Locate the cell with the specified text and output its [X, Y] center coordinate. 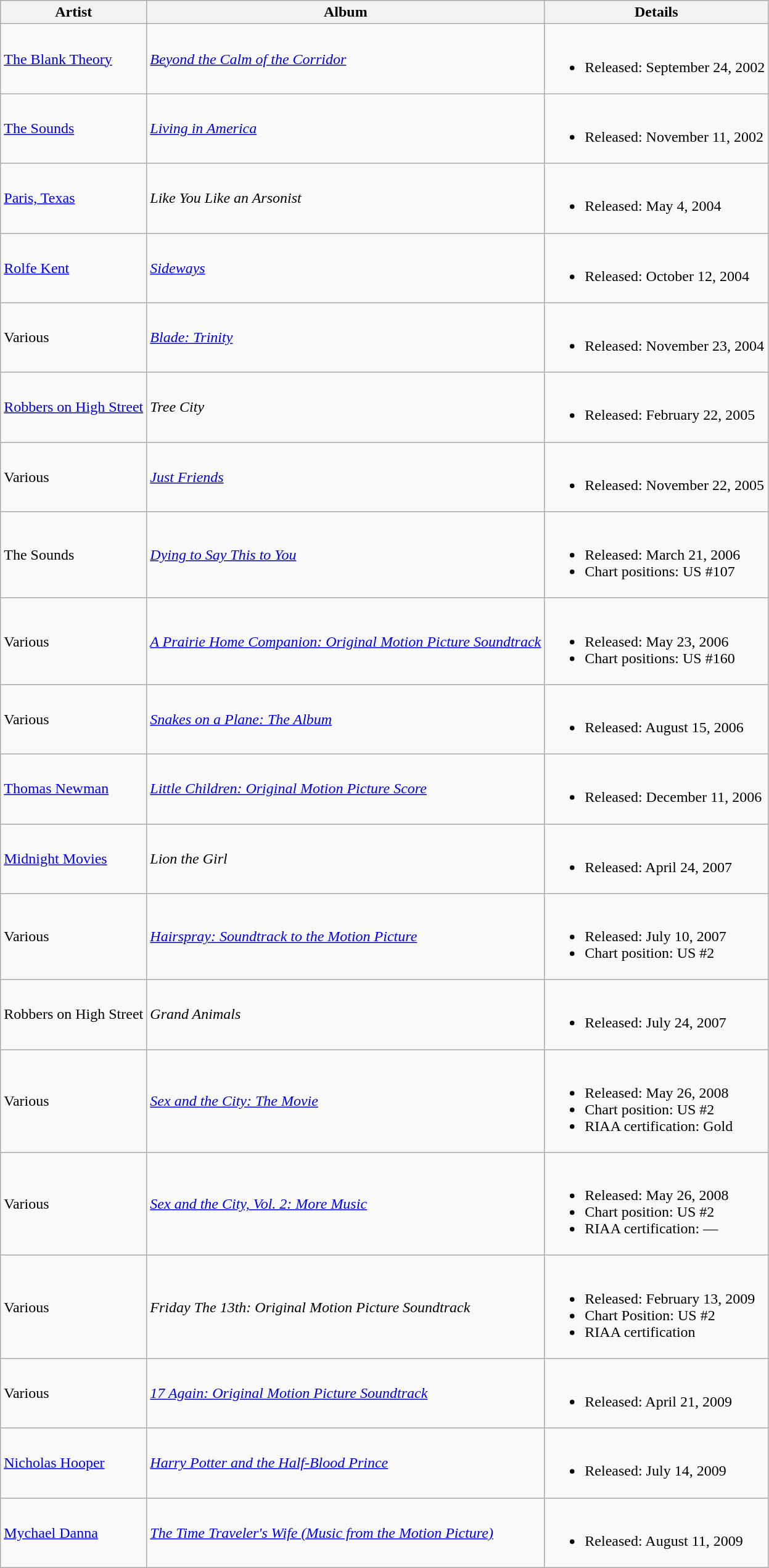
Just Friends [345, 477]
Paris, Texas [74, 198]
Released: February 22, 2005 [656, 407]
Mychael Danna [74, 1532]
Released: November 11, 2002 [656, 128]
Sideways [345, 267]
Released: April 24, 2007 [656, 858]
A Prairie Home Companion: Original Motion Picture Soundtrack [345, 641]
Nicholas Hooper [74, 1463]
Released: July 10, 2007Chart position: US #2 [656, 937]
Friday The 13th: Original Motion Picture Soundtrack [345, 1307]
Released: November 23, 2004 [656, 338]
Sex and the City, Vol. 2: More Music [345, 1204]
Dying to Say This to You [345, 555]
Blade: Trinity [345, 338]
Living in America [345, 128]
Released: May 26, 2008Chart position: US #2RIAA certification: — [656, 1204]
Grand Animals [345, 1015]
Released: September 24, 2002 [656, 59]
Released: March 21, 2006Chart positions: US #107 [656, 555]
Harry Potter and the Half-Blood Prince [345, 1463]
Details [656, 12]
Released: December 11, 2006 [656, 789]
Artist [74, 12]
Little Children: Original Motion Picture Score [345, 789]
17 Again: Original Motion Picture Soundtrack [345, 1393]
Released: October 12, 2004 [656, 267]
Released: August 11, 2009 [656, 1532]
Released: May 26, 2008Chart position: US #2RIAA certification: Gold [656, 1101]
Lion the Girl [345, 858]
Rolfe Kent [74, 267]
Released: August 15, 2006 [656, 719]
Released: July 14, 2009 [656, 1463]
Released: July 24, 2007 [656, 1015]
Like You Like an Arsonist [345, 198]
Released: May 4, 2004 [656, 198]
Thomas Newman [74, 789]
Sex and the City: The Movie [345, 1101]
The Time Traveler's Wife (Music from the Motion Picture) [345, 1532]
Released: May 23, 2006Chart positions: US #160 [656, 641]
Hairspray: Soundtrack to the Motion Picture [345, 937]
The Blank Theory [74, 59]
Midnight Movies [74, 858]
Snakes on a Plane: The Album [345, 719]
Released: April 21, 2009 [656, 1393]
Tree City [345, 407]
Released: February 13, 2009Chart Position: US #2RIAA certification [656, 1307]
Released: November 22, 2005 [656, 477]
Album [345, 12]
Beyond the Calm of the Corridor [345, 59]
